Find where the given text appears and provide that cell's center as [x, y] coordinate. 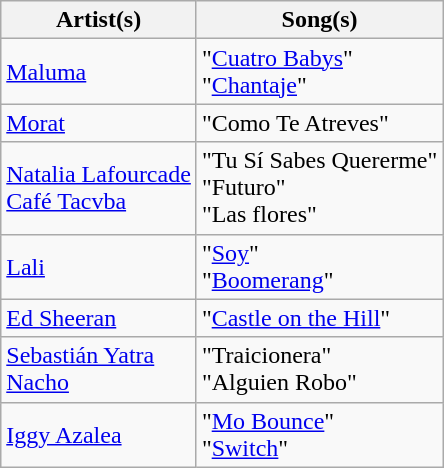
"Cuatro Babys""Chantaje" [319, 72]
Natalia LafourcadeCafé Tacvba [99, 188]
"Mo Bounce""Switch" [319, 434]
Lali [99, 266]
"Traicionera""Alguien Robo" [319, 370]
Morat [99, 123]
Song(s) [319, 20]
"Tu Sí Sabes Quererme" "Futuro""Las flores" [319, 188]
Iggy Azalea [99, 434]
Sebastián YatraNacho [99, 370]
Maluma [99, 72]
Artist(s) [99, 20]
"Soy""Boomerang" [319, 266]
Ed Sheeran [99, 318]
"Castle on the Hill" [319, 318]
"Como Te Atreves" [319, 123]
